For the text-containing cell, return its midpoint in [X, Y] coordinate format. 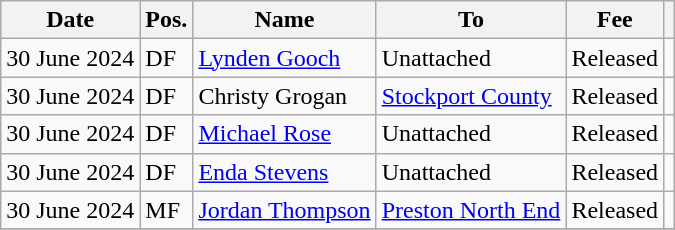
Christy Grogan [284, 96]
Name [284, 20]
Michael Rose [284, 134]
Lynden Gooch [284, 58]
Jordan Thompson [284, 210]
Fee [615, 20]
Enda Stevens [284, 172]
Date [70, 20]
Pos. [166, 20]
To [471, 20]
Stockport County [471, 96]
MF [166, 210]
Preston North End [471, 210]
